Provide the [X, Y] coordinate of the cell's center where the given text is located.  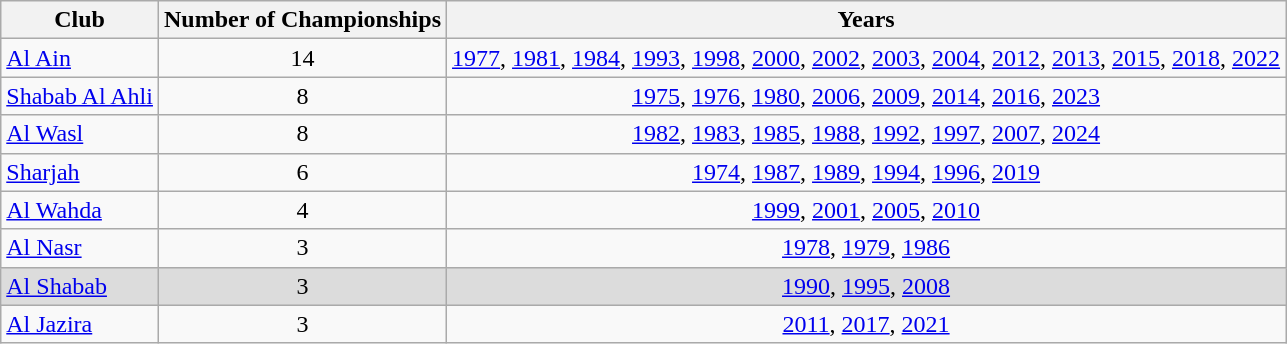
6 [302, 172]
1990, 1995, 2008 [866, 286]
2011, 2017, 2021 [866, 324]
Al Shabab [80, 286]
Al Wasl [80, 134]
Sharjah [80, 172]
1975, 1976, 1980, 2006, 2009, 2014, 2016, 2023 [866, 96]
1999, 2001, 2005, 2010 [866, 210]
Club [80, 20]
Al Ain [80, 58]
1974, 1987, 1989, 1994, 1996, 2019 [866, 172]
Years [866, 20]
Al Wahda [80, 210]
Al Nasr [80, 248]
1977, 1981, 1984, 1993, 1998, 2000, 2002, 2003, 2004, 2012, 2013, 2015, 2018, 2022 [866, 58]
Number of Championships [302, 20]
4 [302, 210]
1978, 1979, 1986 [866, 248]
Shabab Al Ahli [80, 96]
Al Jazira [80, 324]
1982, 1983, 1985, 1988, 1992, 1997, 2007, 2024 [866, 134]
14 [302, 58]
